Detect which cell encompasses the target text, then output its (x, y) center coordinate. 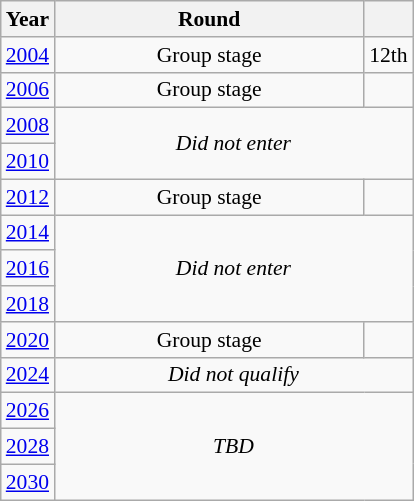
2020 (28, 340)
TBD (234, 446)
Did not qualify (234, 375)
2012 (28, 197)
2006 (28, 90)
12th (388, 55)
2030 (28, 482)
2004 (28, 55)
2024 (28, 375)
2010 (28, 162)
2008 (28, 126)
Year (28, 19)
2018 (28, 304)
2028 (28, 447)
2016 (28, 269)
2026 (28, 411)
2014 (28, 233)
Round (209, 19)
